Capture the cell that displays the provided text and extract its [x, y] central coordinate. 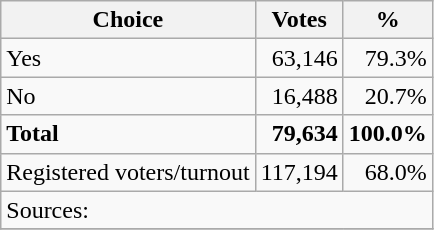
63,146 [299, 58]
Registered voters/turnout [128, 172]
68.0% [388, 172]
% [388, 20]
79.3% [388, 58]
Total [128, 134]
Yes [128, 58]
Votes [299, 20]
79,634 [299, 134]
100.0% [388, 134]
16,488 [299, 96]
No [128, 96]
20.7% [388, 96]
Choice [128, 20]
117,194 [299, 172]
Sources: [217, 210]
